Extract the (X, Y) coordinate from the center of the cell holding the provided text.  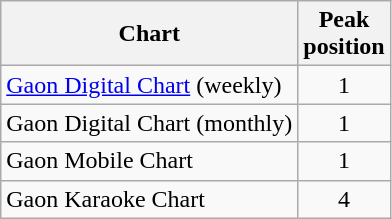
4 (344, 199)
Chart (150, 34)
Gaon Karaoke Chart (150, 199)
Gaon Mobile Chart (150, 161)
Gaon Digital Chart (monthly) (150, 123)
Gaon Digital Chart (weekly) (150, 85)
Peakposition (344, 34)
